From the cell containing the given text, extract its center point as (X, Y) coordinate. 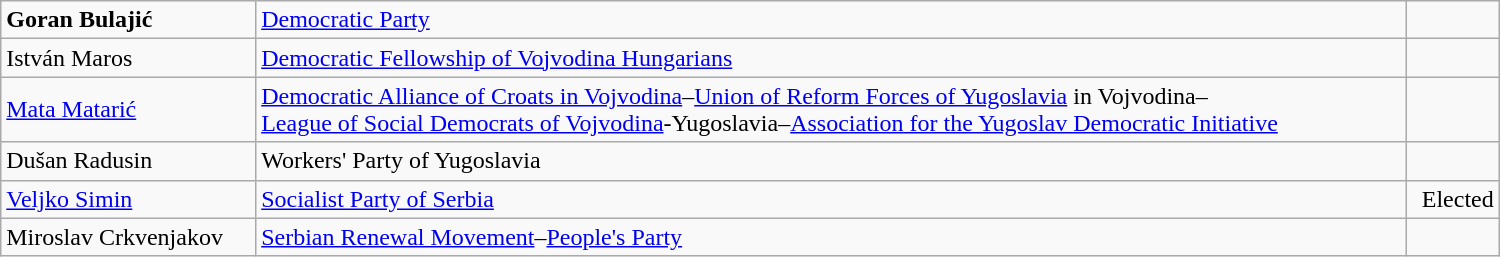
Elected (1452, 199)
Goran Bulajić (128, 20)
Veljko Simin (128, 199)
Miroslav Crkvenjakov (128, 237)
Dušan Radusin (128, 161)
Workers' Party of Yugoslavia (832, 161)
Serbian Renewal Movement–People's Party (832, 237)
Democratic Party (832, 20)
Democratic Fellowship of Vojvodina Hungarians (832, 58)
Mata Matarić (128, 110)
István Maros (128, 58)
Socialist Party of Serbia (832, 199)
